Pinpoint the cell where the given text exists, returning its [X, Y] midpoint coordinate. 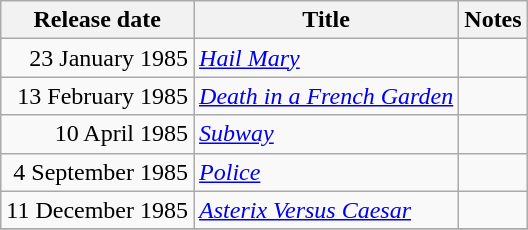
11 December 1985 [98, 210]
Hail Mary [326, 58]
23 January 1985 [98, 58]
Police [326, 172]
13 February 1985 [98, 96]
Release date [98, 20]
Notes [493, 20]
Death in a French Garden [326, 96]
Subway [326, 134]
4 September 1985 [98, 172]
Asterix Versus Caesar [326, 210]
10 April 1985 [98, 134]
Title [326, 20]
